Detect which cell encompasses the target text, then output its [x, y] center coordinate. 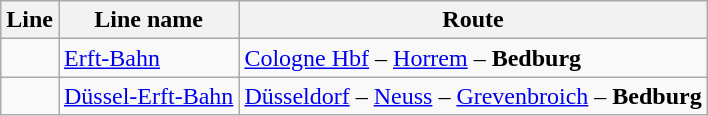
Cologne Hbf – Horrem – Bedburg [473, 58]
Line [30, 20]
Düssel-Erft-Bahn [148, 96]
Erft-Bahn [148, 58]
Düsseldorf – Neuss – Grevenbroich – Bedburg [473, 96]
Line name [148, 20]
Route [473, 20]
